Identify which cell holds the provided text, then report its [X, Y] central coordinate. 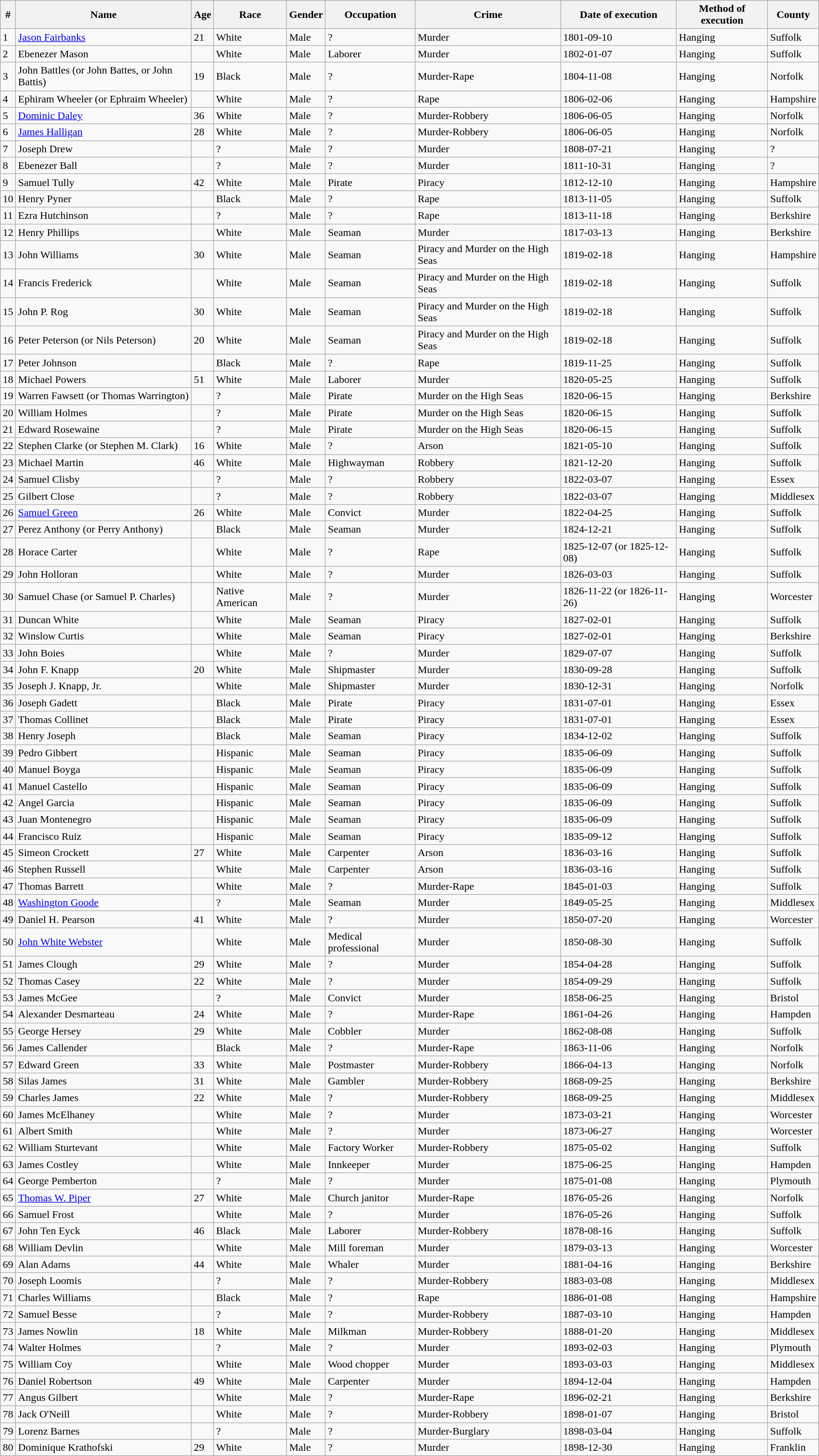
1824-12-21 [619, 529]
69 [8, 1264]
35 [8, 686]
Race [250, 15]
Peter Johnson [104, 363]
Edward Rosewaine [104, 429]
71 [8, 1298]
Manuel Boyga [104, 769]
Wood chopper [370, 1364]
1850-08-30 [619, 942]
76 [8, 1381]
6 [8, 132]
1883-03-08 [619, 1281]
1873-06-27 [619, 1131]
1850-07-20 [619, 919]
1898-01-07 [619, 1414]
Charles James [104, 1098]
Angus Gilbert [104, 1398]
43 [8, 819]
Church janitor [370, 1198]
79 [8, 1431]
Ezra Hutchinson [104, 215]
78 [8, 1414]
Mill foreman [370, 1248]
Date of execution [619, 15]
Angel Garcia [104, 803]
Samuel Green [104, 512]
38 [8, 736]
Alan Adams [104, 1264]
Joseph Loomis [104, 1281]
Samuel Chase (or Samuel P. Charles) [104, 597]
1866-04-13 [619, 1064]
1826-03-03 [619, 575]
1811-10-31 [619, 165]
Samuel Frost [104, 1214]
1861-04-26 [619, 1014]
1863-11-06 [619, 1048]
77 [8, 1398]
Factory Worker [370, 1148]
10 [8, 199]
1858-06-25 [619, 998]
James Callender [104, 1048]
Murder-Burglary [488, 1431]
James Nowlin [104, 1331]
1812-12-10 [619, 182]
4 [8, 99]
1893-02-03 [619, 1347]
Francis Frederick [104, 284]
1817-03-13 [619, 232]
1862-08-08 [619, 1031]
Stephen Clarke (or Stephen M. Clark) [104, 446]
58 [8, 1081]
Simeon Crockett [104, 853]
John Boies [104, 653]
63 [8, 1165]
50 [8, 942]
Highwayman [370, 463]
73 [8, 1331]
James McGee [104, 998]
13 [8, 255]
Charles Williams [104, 1298]
23 [8, 463]
Method of execution [722, 15]
1854-09-29 [619, 981]
Joseph Drew [104, 149]
Pedro Gibbert [104, 753]
80 [8, 1448]
Ebenezer Ball [104, 165]
1802-01-07 [619, 54]
74 [8, 1347]
James Costley [104, 1165]
1821-05-10 [619, 446]
72 [8, 1314]
Gilbert Close [104, 496]
Alexander Desmarteau [104, 1014]
37 [8, 719]
1893-03-03 [619, 1364]
James McElhaney [104, 1115]
Washington Goode [104, 903]
48 [8, 903]
9 [8, 182]
1878-08-16 [619, 1231]
57 [8, 1064]
John Williams [104, 255]
40 [8, 769]
Joseph Gadett [104, 703]
1887-03-10 [619, 1314]
Native American [250, 597]
Henry Pyner [104, 199]
15 [8, 312]
65 [8, 1198]
1875-01-08 [619, 1181]
1830-09-28 [619, 670]
Thomas Collinet [104, 719]
William Holmes [104, 413]
1804-11-08 [619, 76]
Gender [306, 15]
George Pemberton [104, 1181]
Horace Carter [104, 551]
70 [8, 1281]
1 [8, 37]
William Sturtevant [104, 1148]
Innkeeper [370, 1165]
Gambler [370, 1081]
Jack O'Neill [104, 1414]
Ebenezer Mason [104, 54]
1819-11-25 [619, 363]
17 [8, 363]
25 [8, 496]
1854-04-28 [619, 965]
1886-01-08 [619, 1298]
1820-05-25 [619, 379]
William Coy [104, 1364]
# [8, 15]
1898-03-04 [619, 1431]
62 [8, 1148]
Joseph J. Knapp, Jr. [104, 686]
75 [8, 1364]
1875-06-25 [619, 1165]
3 [8, 76]
Postmaster [370, 1064]
1808-07-21 [619, 149]
8 [8, 165]
Ephiram Wheeler (or Ephraim Wheeler) [104, 99]
James Clough [104, 965]
1849-05-25 [619, 903]
Dominique Krathofski [104, 1448]
Medical professional [370, 942]
1813-11-05 [619, 199]
1888-01-20 [619, 1331]
Francisco Ruiz [104, 836]
1806-02-06 [619, 99]
34 [8, 670]
Dominic Daley [104, 116]
County [793, 15]
Samuel Besse [104, 1314]
47 [8, 886]
1835-09-12 [619, 836]
Winslow Curtis [104, 636]
11 [8, 215]
John F. Knapp [104, 670]
Perez Anthony (or Perry Anthony) [104, 529]
Occupation [370, 15]
Manuel Castello [104, 786]
1881-04-16 [619, 1264]
Michael Powers [104, 379]
66 [8, 1214]
1896-02-21 [619, 1398]
1834-12-02 [619, 736]
32 [8, 636]
William Devlin [104, 1248]
Thomas Barrett [104, 886]
1898-12-30 [619, 1448]
1821-12-20 [619, 463]
1801-09-10 [619, 37]
1873-03-21 [619, 1115]
Walter Holmes [104, 1347]
53 [8, 998]
Warren Fawsett (or Thomas Warrington) [104, 396]
1825-12-07 (or 1825-12-08) [619, 551]
60 [8, 1115]
14 [8, 284]
1894-12-04 [619, 1381]
52 [8, 981]
Peter Peterson (or Nils Peterson) [104, 340]
Franklin [793, 1448]
John White Webster [104, 942]
68 [8, 1248]
Milkman [370, 1331]
Age [202, 15]
1813-11-18 [619, 215]
Michael Martin [104, 463]
1879-03-13 [619, 1248]
7 [8, 149]
Duncan White [104, 620]
John Battles (or John Battes, or John Battis) [104, 76]
George Hersey [104, 1031]
1822-04-25 [619, 512]
59 [8, 1098]
Daniel H. Pearson [104, 919]
John Ten Eyck [104, 1231]
55 [8, 1031]
Thomas W. Piper [104, 1198]
John P. Rog [104, 312]
5 [8, 116]
Juan Montenegro [104, 819]
2 [8, 54]
James Halligan [104, 132]
67 [8, 1231]
1845-01-03 [619, 886]
Stephen Russell [104, 870]
Edward Green [104, 1064]
Samuel Tully [104, 182]
Cobbler [370, 1031]
1875-05-02 [619, 1148]
12 [8, 232]
Henry Phillips [104, 232]
61 [8, 1131]
45 [8, 853]
Thomas Casey [104, 981]
Name [104, 15]
Henry Joseph [104, 736]
56 [8, 1048]
John Holloran [104, 575]
39 [8, 753]
Silas James [104, 1081]
Albert Smith [104, 1131]
Daniel Robertson [104, 1381]
1830-12-31 [619, 686]
Lorenz Barnes [104, 1431]
1826-11-22 (or 1826-11-26) [619, 597]
Whaler [370, 1264]
Crime [488, 15]
1829-07-07 [619, 653]
Samuel Clisby [104, 479]
64 [8, 1181]
Jason Fairbanks [104, 37]
54 [8, 1014]
